Locate the cell with the specified text and output its [X, Y] center coordinate. 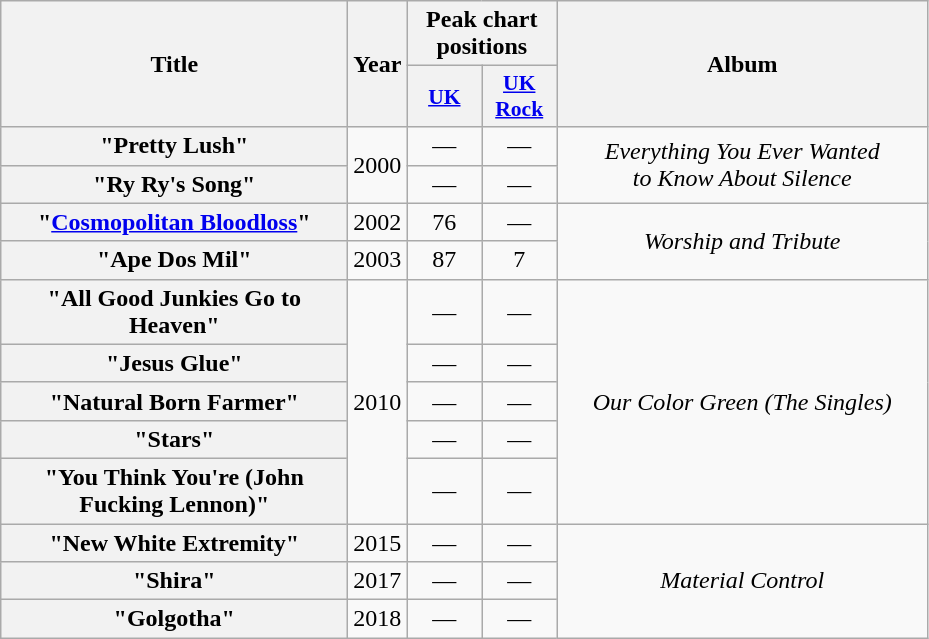
UK [444, 96]
Material Control [742, 581]
"Ape Dos Mil" [174, 260]
UKRock [520, 96]
"Ry Ry's Song" [174, 184]
Year [378, 64]
87 [444, 260]
2000 [378, 165]
"Stars" [174, 439]
2017 [378, 581]
2002 [378, 222]
"Pretty Lush" [174, 146]
"All Good Junkies Go to Heaven" [174, 312]
"Golgotha" [174, 619]
Everything You Ever Wanted to Know About Silence [742, 165]
Title [174, 64]
76 [444, 222]
"Natural Born Farmer" [174, 401]
2015 [378, 543]
2003 [378, 260]
Worship and Tribute [742, 241]
Album [742, 64]
2010 [378, 401]
7 [520, 260]
"Jesus Glue" [174, 363]
"New White Extremity" [174, 543]
Our Color Green (The Singles) [742, 401]
Peak chart positions [482, 34]
2018 [378, 619]
"Shira" [174, 581]
"Cosmopolitan Bloodloss" [174, 222]
"You Think You're (John Fucking Lennon)" [174, 490]
